Capture the cell that displays the provided text and extract its [X, Y] central coordinate. 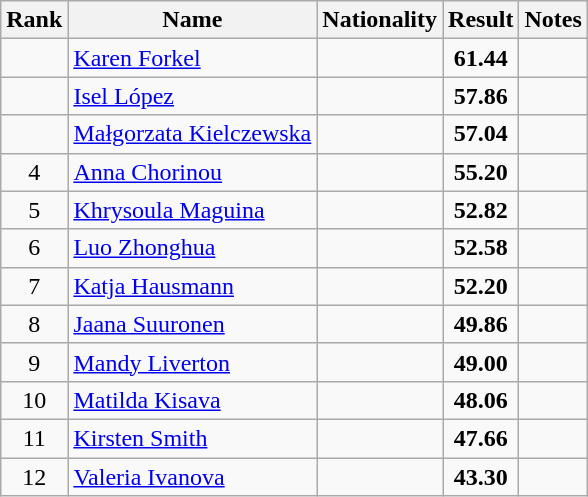
7 [34, 286]
Isel López [192, 96]
Luo Zhonghua [192, 248]
52.20 [481, 286]
12 [34, 477]
Khrysoula Maguina [192, 210]
Name [192, 20]
11 [34, 438]
Jaana Suuronen [192, 324]
Matilda Kisava [192, 400]
Result [481, 20]
52.58 [481, 248]
9 [34, 362]
Karen Forkel [192, 58]
43.30 [481, 477]
5 [34, 210]
47.66 [481, 438]
Małgorzata Kielczewska [192, 134]
52.82 [481, 210]
10 [34, 400]
55.20 [481, 172]
Valeria Ivanova [192, 477]
57.04 [481, 134]
49.86 [481, 324]
Anna Chorinou [192, 172]
49.00 [481, 362]
61.44 [481, 58]
6 [34, 248]
Rank [34, 20]
Kirsten Smith [192, 438]
8 [34, 324]
48.06 [481, 400]
Katja Hausmann [192, 286]
Notes [553, 20]
4 [34, 172]
Nationality [380, 20]
57.86 [481, 96]
Mandy Liverton [192, 362]
